Locate the cell with the specified text and output its (X, Y) center coordinate. 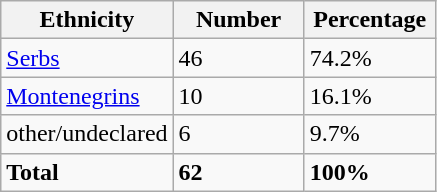
Serbs (87, 58)
other/undeclared (87, 134)
Percentage (370, 20)
9.7% (370, 134)
46 (238, 58)
16.1% (370, 96)
100% (370, 172)
Total (87, 172)
Number (238, 20)
Montenegrins (87, 96)
62 (238, 172)
6 (238, 134)
10 (238, 96)
Ethnicity (87, 20)
74.2% (370, 58)
